Determine the [X, Y] coordinate at the center of the cell enclosing the given text.  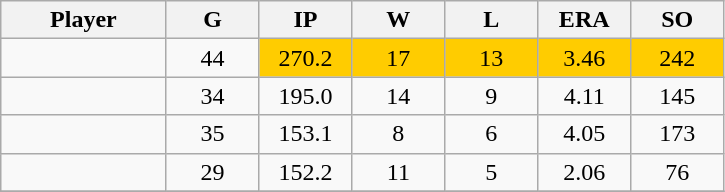
9 [492, 96]
ERA [584, 20]
173 [678, 134]
L [492, 20]
13 [492, 58]
8 [398, 134]
3.46 [584, 58]
14 [398, 96]
44 [212, 58]
4.11 [584, 96]
153.1 [306, 134]
34 [212, 96]
145 [678, 96]
242 [678, 58]
4.05 [584, 134]
SO [678, 20]
29 [212, 172]
195.0 [306, 96]
IP [306, 20]
6 [492, 134]
270.2 [306, 58]
W [398, 20]
G [212, 20]
Player [84, 20]
5 [492, 172]
76 [678, 172]
35 [212, 134]
152.2 [306, 172]
2.06 [584, 172]
11 [398, 172]
17 [398, 58]
